Identify which cell holds the provided text, then report its (X, Y) central coordinate. 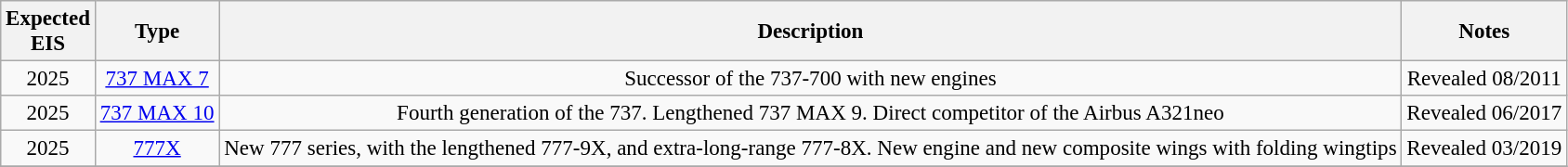
Description (810, 32)
Type (157, 32)
Fourth generation of the 737. Lengthened 737 MAX 9. Direct competitor of the Airbus A321neo (810, 113)
Revealed 08/2011 (1484, 79)
Notes (1484, 32)
737 MAX 7 (157, 79)
737 MAX 10 (157, 113)
777X (157, 148)
New 777 series, with the lengthened 777-9X, and extra-long-range 777-8X. New engine and new composite wings with folding wingtips (810, 148)
Revealed 03/2019 (1484, 148)
Expected EIS (48, 32)
Revealed 06/2017 (1484, 113)
Successor of the 737-700 with new engines (810, 79)
